Return [X, Y] of the center of cell containing provided text 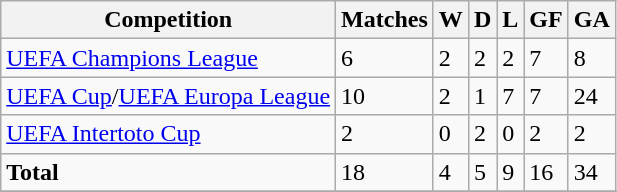
L [510, 20]
16 [546, 172]
6 [385, 58]
5 [482, 172]
34 [592, 172]
UEFA Cup/UEFA Europa League [168, 96]
24 [592, 96]
UEFA Champions League [168, 58]
Competition [168, 20]
Matches [385, 20]
Total [168, 172]
UEFA Intertoto Cup [168, 134]
D [482, 20]
4 [450, 172]
10 [385, 96]
W [450, 20]
GA [592, 20]
1 [482, 96]
9 [510, 172]
8 [592, 58]
18 [385, 172]
GF [546, 20]
